Find where the given text appears and provide that cell's center as (X, Y) coordinate. 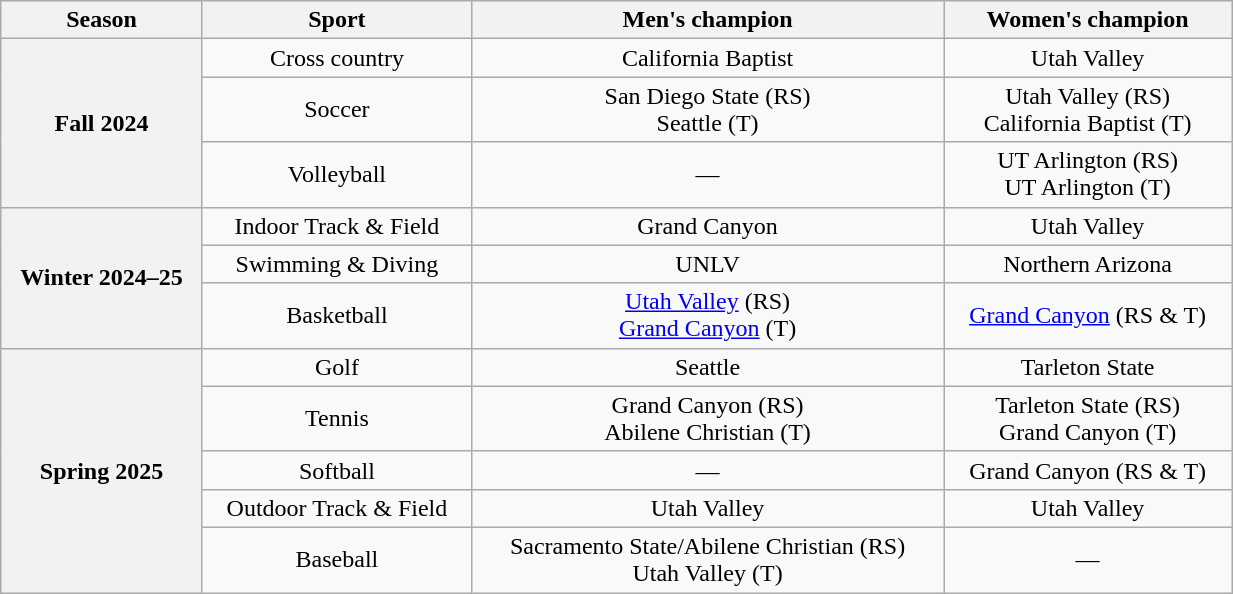
Tarleton State (RS) Grand Canyon (T) (1088, 418)
Baseball (336, 560)
California Baptist (708, 58)
UNLV (708, 264)
Cross country (336, 58)
Women's champion (1088, 20)
Season (102, 20)
Grand Canyon (708, 226)
Northern Arizona (1088, 264)
Fall 2024 (102, 123)
Outdoor Track & Field (336, 508)
Utah Valley (RS)Grand Canyon (T) (708, 316)
Tarleton State (1088, 367)
San Diego State (RS)Seattle (T) (708, 110)
UT Arlington (RS)UT Arlington (T) (1088, 174)
Utah Valley (RS)California Baptist (T) (1088, 110)
Grand Canyon (RS)Abilene Christian (T) (708, 418)
Soccer (336, 110)
Volleyball (336, 174)
Basketball (336, 316)
Tennis (336, 418)
Sacramento State/Abilene Christian (RS)Utah Valley (T) (708, 560)
Indoor Track & Field (336, 226)
Golf (336, 367)
Winter 2024–25 (102, 278)
Softball (336, 470)
Spring 2025 (102, 470)
Seattle (708, 367)
Sport (336, 20)
Swimming & Diving (336, 264)
Men's champion (708, 20)
